Pinpoint the cell where the given text exists, returning its [X, Y] midpoint coordinate. 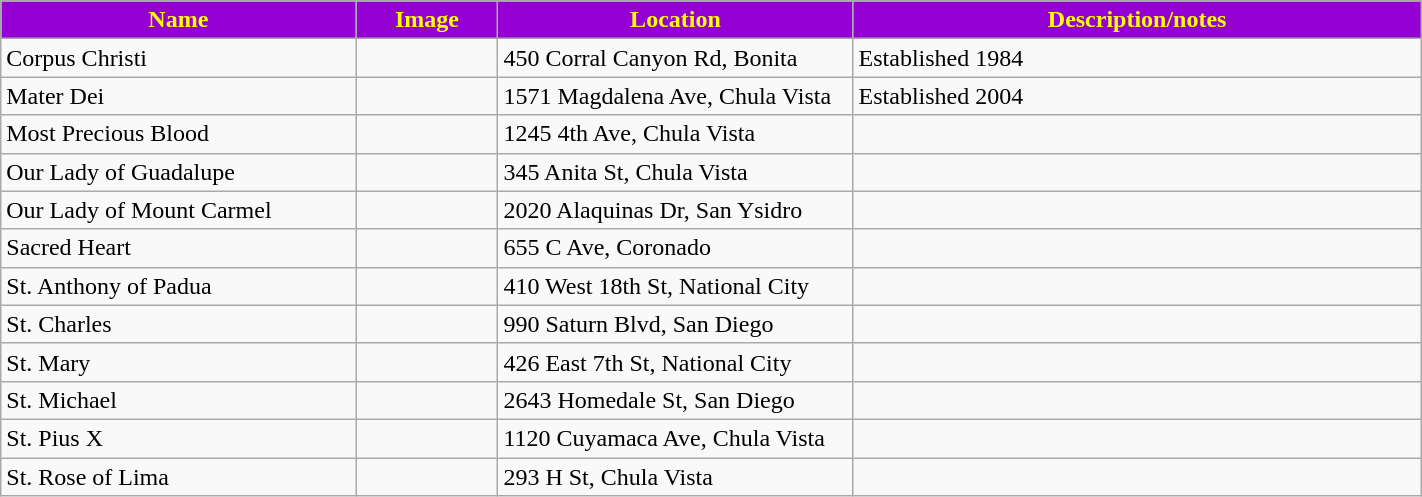
Mater Dei [178, 96]
Established 1984 [1137, 58]
St. Anthony of Padua [178, 286]
St. Mary [178, 362]
1120 Cuyamaca Ave, Chula Vista [676, 438]
990 Saturn Blvd, San Diego [676, 324]
Established 2004 [1137, 96]
426 East 7th St, National City [676, 362]
Location [676, 20]
Description/notes [1137, 20]
2020 Alaquinas Dr, San Ysidro [676, 210]
450 Corral Canyon Rd, Bonita [676, 58]
Corpus Christi [178, 58]
2643 Homedale St, San Diego [676, 400]
Sacred Heart [178, 248]
345 Anita St, Chula Vista [676, 172]
655 C Ave, Coronado [676, 248]
293 H St, Chula Vista [676, 477]
St. Charles [178, 324]
St. Rose of Lima [178, 477]
St. Pius X [178, 438]
1571 Magdalena Ave, Chula Vista [676, 96]
Most Precious Blood [178, 134]
Our Lady of Guadalupe [178, 172]
Our Lady of Mount Carmel [178, 210]
Image [427, 20]
1245 4th Ave, Chula Vista [676, 134]
St. Michael [178, 400]
410 West 18th St, National City [676, 286]
Name [178, 20]
